Determine the (X, Y) coordinate at the center of the cell enclosing the given text.  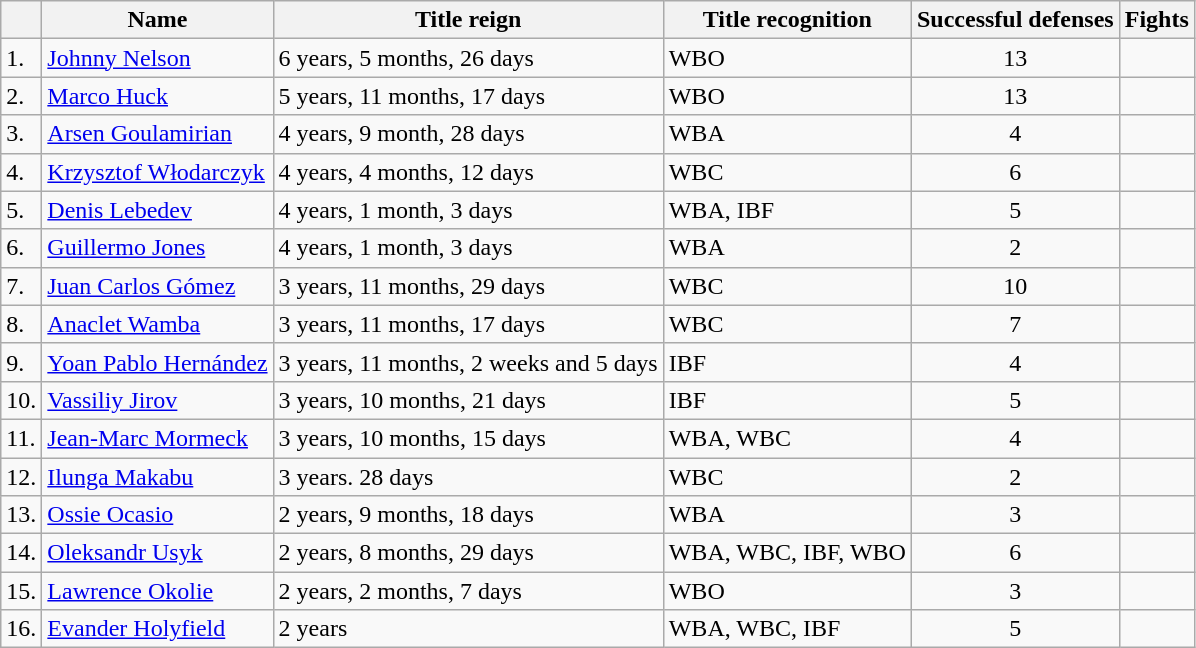
5 years, 11 months, 17 days (468, 96)
2. (22, 96)
3 years, 10 months, 15 days (468, 438)
Successful defenses (1015, 20)
Yoan Pablo Hernández (158, 362)
WBA, WBC (787, 438)
10. (22, 400)
Name (158, 20)
13. (22, 515)
5. (22, 210)
3 years, 11 months, 29 days (468, 286)
14. (22, 553)
6 years, 5 months, 26 days (468, 58)
Juan Carlos Gómez (158, 286)
WBA, IBF (787, 210)
Marco Huck (158, 96)
10 (1015, 286)
Lawrence Okolie (158, 591)
Ossie Ocasio (158, 515)
4. (22, 172)
Oleksandr Usyk (158, 553)
2 years, 8 months, 29 days (468, 553)
Arsen Goulamirian (158, 134)
Fights (1156, 20)
12. (22, 477)
3. (22, 134)
4 years, 4 months, 12 days (468, 172)
7 (1015, 324)
9. (22, 362)
3 years, 11 months, 17 days (468, 324)
Guillermo Jones (158, 248)
2 years (468, 629)
8. (22, 324)
Krzysztof Włodarczyk (158, 172)
Anaclet Wamba (158, 324)
15. (22, 591)
16. (22, 629)
Jean-Marc Mormeck (158, 438)
3 years, 10 months, 21 days (468, 400)
Title reign (468, 20)
6. (22, 248)
Evander Holyfield (158, 629)
1. (22, 58)
2 years, 9 months, 18 days (468, 515)
Ilunga Makabu (158, 477)
Title recognition (787, 20)
3 years. 28 days (468, 477)
11. (22, 438)
Vassiliy Jirov (158, 400)
7. (22, 286)
4 years, 9 month, 28 days (468, 134)
WBA, WBC, IBF (787, 629)
WBA, WBC, IBF, WBO (787, 553)
3 years, 11 months, 2 weeks and 5 days (468, 362)
2 years, 2 months, 7 days (468, 591)
Johnny Nelson (158, 58)
Denis Lebedev (158, 210)
